Provide the (X, Y) coordinate of the cell's center where the given text is located.  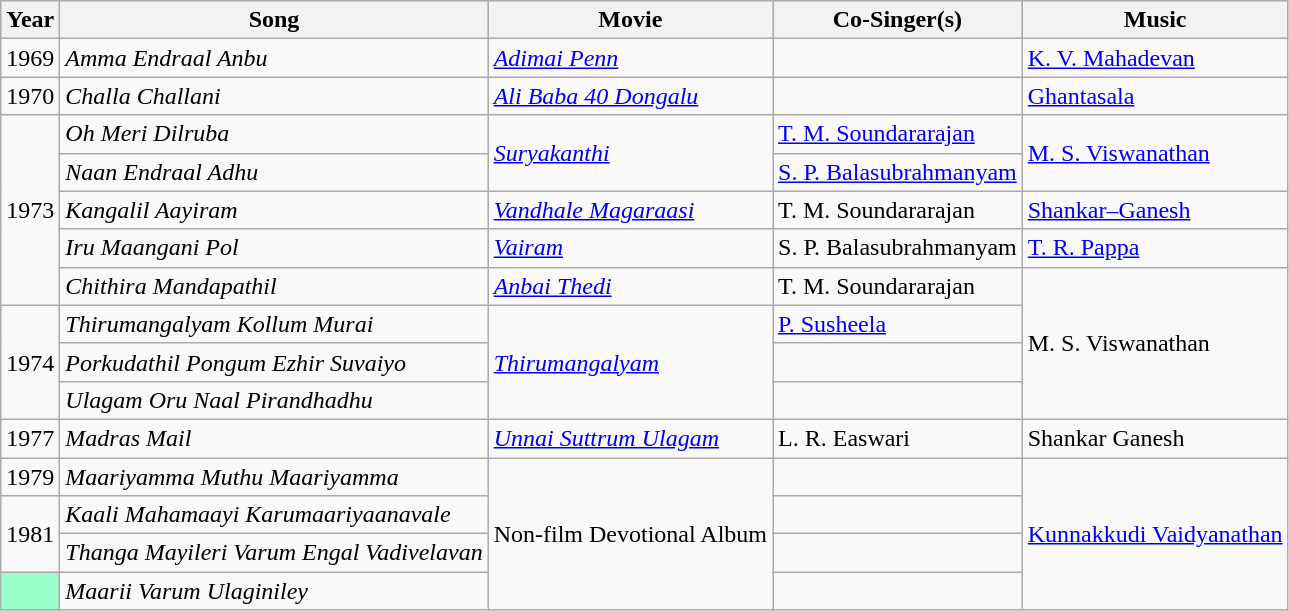
Ali Baba 40 Dongalu (630, 96)
Maarii Varum Ulaginiley (274, 591)
Thanga Mayileri Varum Engal Vadivelavan (274, 553)
1970 (30, 96)
Thirumangalyam Kollum Murai (274, 324)
Anbai Thedi (630, 286)
Iru Maangani Pol (274, 248)
Kangalil Aayiram (274, 210)
Non-film Devotional Album (630, 534)
1973 (30, 210)
Porkudathil Pongum Ezhir Suvaiyo (274, 362)
Madras Mail (274, 438)
1981 (30, 534)
Song (274, 20)
P. Susheela (898, 324)
1974 (30, 362)
Chithira Mandapathil (274, 286)
Unnai Suttrum Ulagam (630, 438)
1969 (30, 58)
Vairam (630, 248)
Oh Meri Dilruba (274, 134)
Suryakanthi (630, 153)
Amma Endraal Anbu (274, 58)
Ulagam Oru Naal Pirandhadhu (274, 400)
Shankar Ganesh (1155, 438)
Adimai Penn (630, 58)
Ghantasala (1155, 96)
Challa Challani (274, 96)
T. R. Pappa (1155, 248)
Year (30, 20)
1979 (30, 477)
1977 (30, 438)
Maariyamma Muthu Maariyamma (274, 477)
Naan Endraal Adhu (274, 172)
Shankar–Ganesh (1155, 210)
Music (1155, 20)
Movie (630, 20)
Thirumangalyam (630, 362)
Kaali Mahamaayi Karumaariyaanavale (274, 515)
Co-Singer(s) (898, 20)
L. R. Easwari (898, 438)
Vandhale Magaraasi (630, 210)
Kunnakkudi Vaidyanathan (1155, 534)
K. V. Mahadevan (1155, 58)
